Locate the cell with the specified text and output its [X, Y] center coordinate. 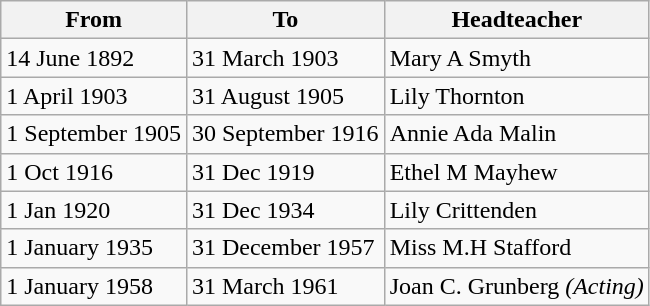
1 Jan 1920 [94, 210]
From [94, 20]
14 June 1892 [94, 58]
31 December 1957 [285, 248]
31 Dec 1934 [285, 210]
To [285, 20]
1 January 1935 [94, 248]
Miss M.H Stafford [516, 248]
31 August 1905 [285, 96]
Ethel M Mayhew [516, 172]
31 Dec 1919 [285, 172]
Headteacher [516, 20]
1 Oct 1916 [94, 172]
1 January 1958 [94, 286]
1 September 1905 [94, 134]
Annie Ada Malin [516, 134]
31 March 1903 [285, 58]
1 April 1903 [94, 96]
30 September 1916 [285, 134]
Mary A Smyth [516, 58]
Joan C. Grunberg (Acting) [516, 286]
31 March 1961 [285, 286]
Lily Thornton [516, 96]
Lily Crittenden [516, 210]
